Find where the given text appears and provide that cell's center as [X, Y] coordinate. 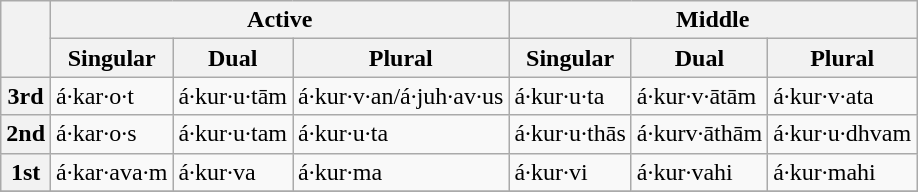
Middle [713, 20]
2nd [26, 134]
á·kur·ma [401, 172]
á·kur·v·an/á·juh·av·us [401, 96]
á·kar·o·t [112, 96]
á·kur·u·tām [233, 96]
á·kurv·āthām [699, 134]
Active [280, 20]
á·kur·v·ata [842, 96]
á·kar·ava·m [112, 172]
á·kar·o·s [112, 134]
á·kur·u·tam [233, 134]
á·kur·v·ātām [699, 96]
á·kur·u·thās [570, 134]
á·kur·vi [570, 172]
á·kur·va [233, 172]
á·kur·u·dhvam [842, 134]
á·kur·vahi [699, 172]
3rd [26, 96]
á·kur·mahi [842, 172]
1st [26, 172]
